Identify which cell holds the provided text, then report its [X, Y] central coordinate. 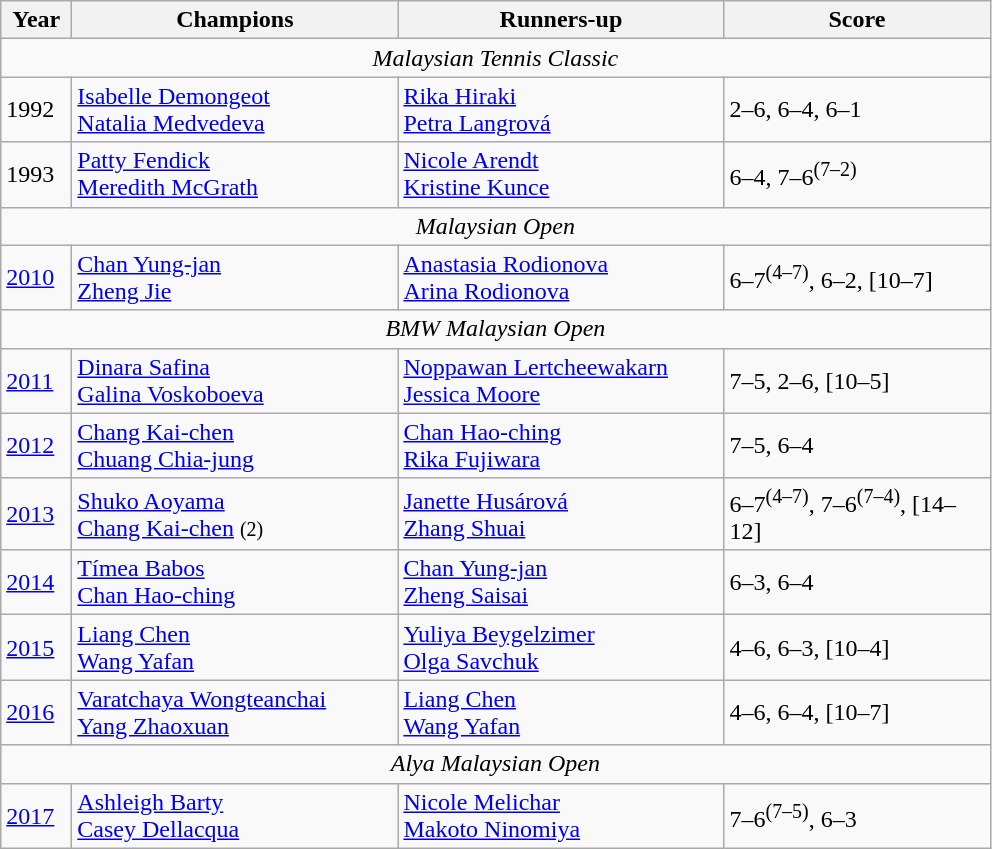
Dinara Safina Galina Voskoboeva [235, 380]
6–7(4–7), 6–2, [10–7] [857, 278]
6–3, 6–4 [857, 582]
2016 [36, 712]
2015 [36, 648]
2011 [36, 380]
Ashleigh Barty Casey Dellacqua [235, 816]
Janette Husárová Zhang Shuai [561, 514]
4–6, 6–3, [10–4] [857, 648]
1993 [36, 174]
Tímea Babos Chan Hao-ching [235, 582]
Chan Yung-jan Zheng Jie [235, 278]
4–6, 6–4, [10–7] [857, 712]
7–6(7–5), 6–3 [857, 816]
2–6, 6–4, 6–1 [857, 110]
Isabelle Demongeot Natalia Medvedeva [235, 110]
6–4, 7–6(7–2) [857, 174]
Score [857, 20]
2012 [36, 446]
2013 [36, 514]
Runners-up [561, 20]
Chang Kai-chen Chuang Chia-jung [235, 446]
Year [36, 20]
Rika Hiraki Petra Langrová [561, 110]
Malaysian Open [496, 226]
Nicole Melichar Makoto Ninomiya [561, 816]
Chan Hao-ching Rika Fujiwara [561, 446]
BMW Malaysian Open [496, 329]
Anastasia Rodionova Arina Rodionova [561, 278]
Patty Fendick Meredith McGrath [235, 174]
Nicole Arendt Kristine Kunce [561, 174]
2010 [36, 278]
Yuliya Beygelzimer Olga Savchuk [561, 648]
7–5, 2–6, [10–5] [857, 380]
Champions [235, 20]
Malaysian Tennis Classic [496, 58]
Noppawan Lertcheewakarn Jessica Moore [561, 380]
Alya Malaysian Open [496, 764]
Shuko Aoyama Chang Kai-chen (2) [235, 514]
2017 [36, 816]
1992 [36, 110]
2014 [36, 582]
Varatchaya Wongteanchai Yang Zhaoxuan [235, 712]
6–7(4–7), 7–6(7–4), [14–12] [857, 514]
Chan Yung-jan Zheng Saisai [561, 582]
7–5, 6–4 [857, 446]
